Detect which cell encompasses the target text, then output its (X, Y) center coordinate. 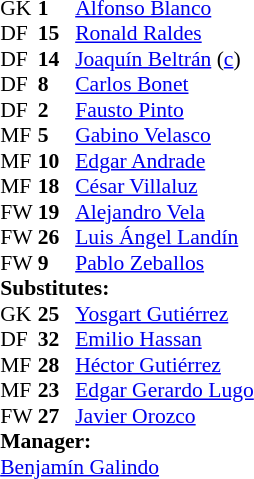
Fausto Pinto (164, 110)
Edgar Gerardo Lugo (164, 391)
Manager: (127, 441)
27 (57, 416)
9 (57, 263)
18 (57, 187)
25 (57, 314)
GK (19, 314)
5 (57, 135)
César Villaluz (164, 187)
Gabino Velasco (164, 135)
Carlos Bonet (164, 85)
Joaquín Beltrán (c) (164, 59)
Emilio Hassan (164, 339)
14 (57, 59)
Héctor Gutiérrez (164, 365)
Alejandro Vela (164, 212)
Yosgart Gutiérrez (164, 314)
26 (57, 237)
32 (57, 339)
Substitutes: (127, 289)
8 (57, 85)
Ronald Raldes (164, 33)
23 (57, 391)
Pablo Zeballos (164, 263)
Javier Orozco (164, 416)
15 (57, 33)
Edgar Andrade (164, 161)
19 (57, 212)
28 (57, 365)
Luis Ángel Landín (164, 237)
10 (57, 161)
2 (57, 110)
